Locate the cell with the specified text and output its [X, Y] center coordinate. 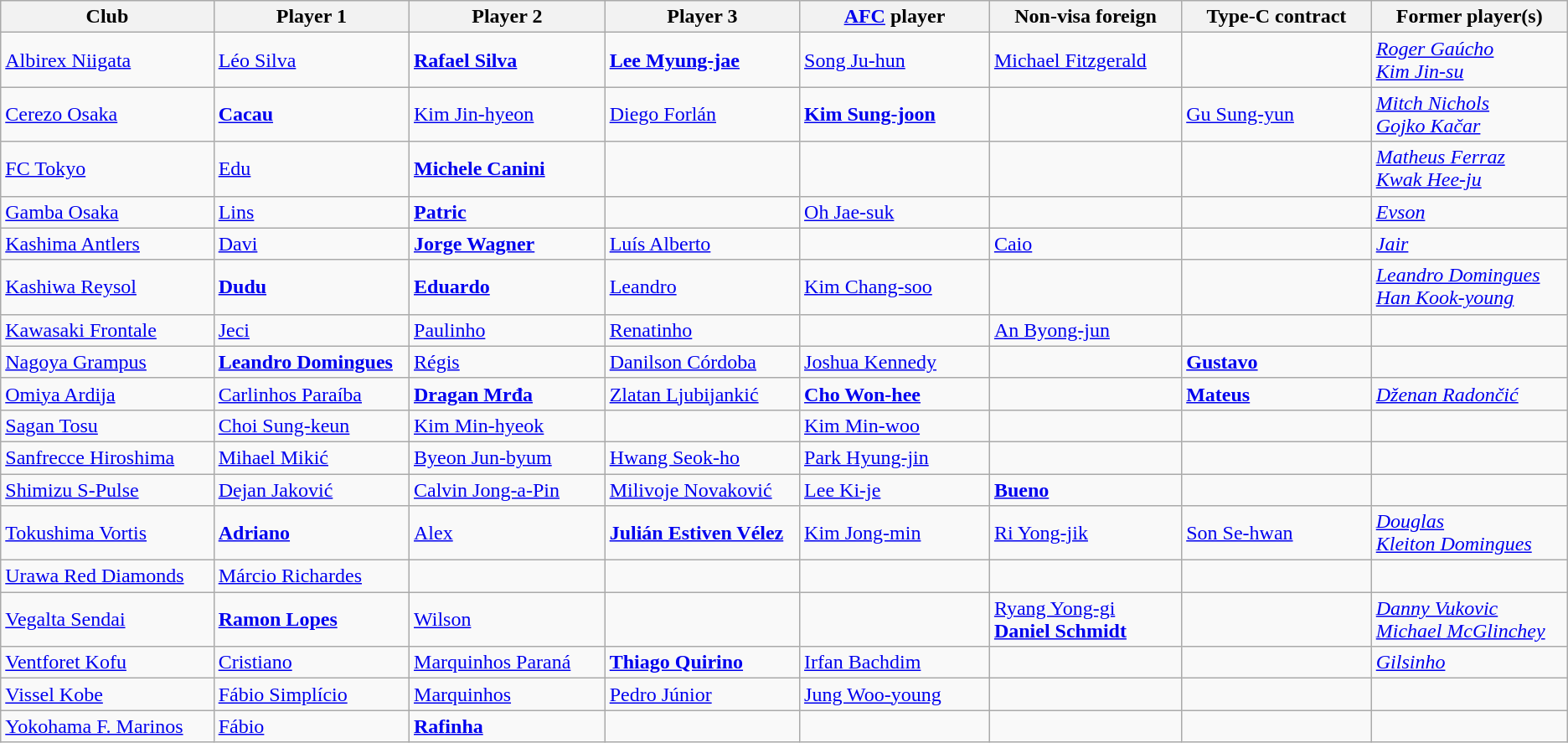
Régis [508, 362]
Ramon Lopes [312, 620]
Milivoje Novaković [702, 490]
Ventforet Kofu [107, 663]
Edu [312, 169]
Vissel Kobe [107, 694]
Michele Canini [508, 169]
Kawasaki Frontale [107, 330]
Thiago Quirino [702, 663]
Gustavo [1277, 362]
Pedro Júnior [702, 694]
Park Hyung-jin [895, 457]
Eduardo [508, 286]
Omiya Ardija [107, 394]
Son Se-hwan [1277, 533]
Ryang Yong-gi Daniel Schmidt [1086, 620]
Tokushima Vortis [107, 533]
Fábio Simplício [312, 694]
Cacau [312, 114]
Paulinho [508, 330]
Bueno [1086, 490]
Wilson [508, 620]
Cerezo Osaka [107, 114]
Nagoya Grampus [107, 362]
Sanfrecce Hiroshima [107, 457]
Byeon Jun-byum [508, 457]
Renatinho [702, 330]
Adriano [312, 533]
Kim Chang-soo [895, 286]
AFC player [895, 17]
Choi Sung-keun [312, 426]
Player 1 [312, 17]
Cristiano [312, 663]
Lee Ki-je [895, 490]
Type-C contract [1277, 17]
Non-visa foreign [1086, 17]
Márcio Richardes [312, 576]
Danilson Córdoba [702, 362]
Kim Min-hyeok [508, 426]
Rafinha [508, 726]
Roger Gaúcho Kim Jin-su [1469, 60]
Michael Fitzgerald [1086, 60]
Dženan Radončić [1469, 394]
Oh Jae-suk [895, 212]
Cho Won-hee [895, 394]
Kim Jin-hyeon [508, 114]
Jung Woo-young [895, 694]
Sagan Tosu [107, 426]
Lee Myung-jae [702, 60]
Patric [508, 212]
Marquinhos Paraná [508, 663]
Luís Alberto [702, 244]
Kashima Antlers [107, 244]
Albirex Niigata [107, 60]
Vegalta Sendai [107, 620]
Jair [1469, 244]
Kim Jong-min [895, 533]
Evson [1469, 212]
Leandro Domingues [312, 362]
Hwang Seok-ho [702, 457]
Fábio [312, 726]
Dejan Jaković [312, 490]
Kim Sung-joon [895, 114]
Leandro Domingues Han Kook-young [1469, 286]
Leandro [702, 286]
FC Tokyo [107, 169]
Shimizu S-Pulse [107, 490]
Player 2 [508, 17]
An Byong-jun [1086, 330]
Gamba Osaka [107, 212]
Former player(s) [1469, 17]
Urawa Red Diamonds [107, 576]
Carlinhos Paraíba [312, 394]
Club [107, 17]
Léo Silva [312, 60]
Matheus Ferraz Kwak Hee-ju [1469, 169]
Joshua Kennedy [895, 362]
Song Ju-hun [895, 60]
Alex [508, 533]
Marquinhos [508, 694]
Kim Min-woo [895, 426]
Gilsinho [1469, 663]
Dudu [312, 286]
Mitch Nichols Gojko Kačar [1469, 114]
Ri Yong-jik [1086, 533]
Dragan Mrđa [508, 394]
Gu Sung-yun [1277, 114]
Rafael Silva [508, 60]
Julián Estiven Vélez [702, 533]
Lins [312, 212]
Zlatan Ljubijankić [702, 394]
Player 3 [702, 17]
Danny Vukovic Michael McGlinchey [1469, 620]
Yokohama F. Marinos [107, 726]
Kashiwa Reysol [107, 286]
Mihael Mikić [312, 457]
Calvin Jong-a-Pin [508, 490]
Mateus [1277, 394]
Jorge Wagner [508, 244]
Caio [1086, 244]
Jeci [312, 330]
Diego Forlán [702, 114]
Douglas Kleiton Domingues [1469, 533]
Irfan Bachdim [895, 663]
Davi [312, 244]
